Return [X, Y] of the center of cell containing provided text 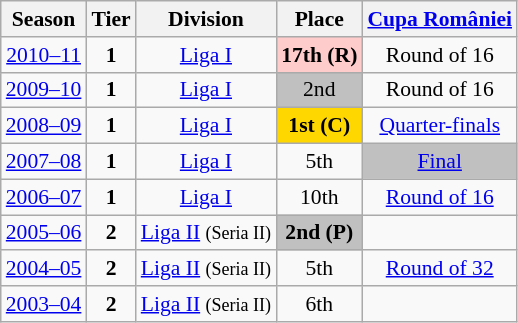
2005–06 [44, 233]
2003–04 [44, 304]
10th [319, 197]
2006–07 [44, 197]
1st (C) [319, 126]
Division [206, 19]
Final [440, 162]
2009–10 [44, 90]
17th (R) [319, 55]
Season [44, 19]
Place [319, 19]
Round of 32 [440, 269]
2007–08 [44, 162]
Cupa României [440, 19]
Tier [110, 19]
2nd [319, 90]
2008–09 [44, 126]
6th [319, 304]
2010–11 [44, 55]
2nd (P) [319, 233]
2004–05 [44, 269]
Quarter-finals [440, 126]
